Return [x, y] of the center of cell containing provided text 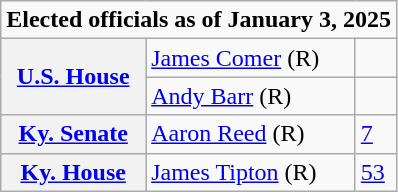
James Comer (R) [251, 58]
U.S. House [74, 77]
James Tipton (R) [251, 172]
Aaron Reed (R) [251, 134]
Ky. House [74, 172]
53 [376, 172]
Elected officials as of January 3, 2025 [199, 20]
Andy Barr (R) [251, 96]
Ky. Senate [74, 134]
7 [376, 134]
